Detect which cell encompasses the target text, then output its (X, Y) center coordinate. 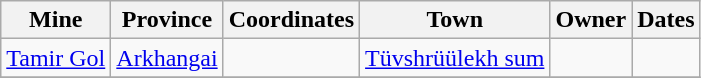
Owner (591, 20)
Town (455, 20)
Mine (56, 20)
Province (167, 20)
Arkhangai (167, 58)
Tamir Gol (56, 58)
Tüvshrüülekh sum (455, 58)
Coordinates (291, 20)
Dates (666, 20)
